Scan for the cell matching the given text and deliver its (X, Y) coordinate at center. 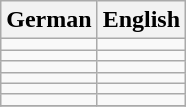
German (49, 20)
English (141, 20)
